Pinpoint the cell where the given text exists, returning its [X, Y] midpoint coordinate. 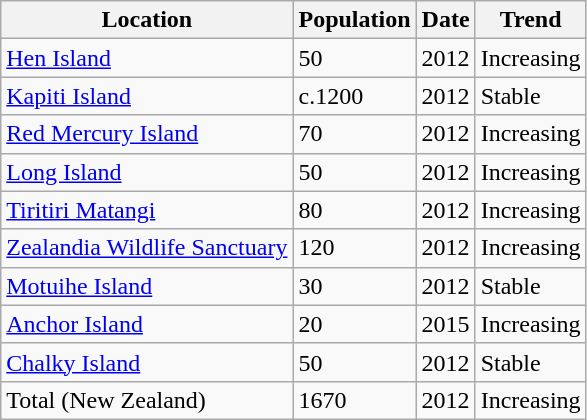
Population [354, 20]
Trend [530, 20]
Tiritiri Matangi [147, 210]
c.1200 [354, 96]
1670 [354, 400]
20 [354, 324]
2015 [446, 324]
Total (New Zealand) [147, 400]
120 [354, 248]
Red Mercury Island [147, 134]
Chalky Island [147, 362]
Date [446, 20]
Kapiti Island [147, 96]
Location [147, 20]
Anchor Island [147, 324]
Long Island [147, 172]
70 [354, 134]
Hen Island [147, 58]
80 [354, 210]
Motuihe Island [147, 286]
30 [354, 286]
Zealandia Wildlife Sanctuary [147, 248]
